Return the (X, Y) coordinate for the center point of the cell that contains the specified text.  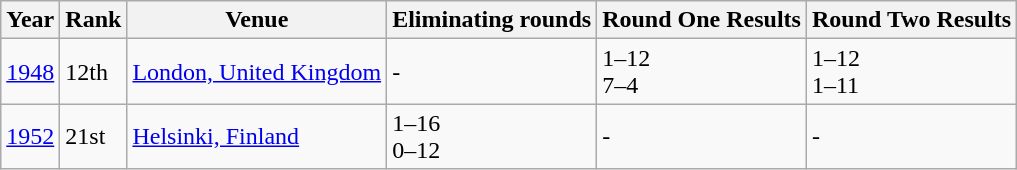
Eliminating rounds (492, 20)
1–16 0–12 (492, 136)
Helsinki, Finland (257, 136)
Venue (257, 20)
Year (30, 20)
1–12 7–4 (702, 72)
Rank (94, 20)
1948 (30, 72)
1952 (30, 136)
Round Two Results (911, 20)
1–12 1–11 (911, 72)
London, United Kingdom (257, 72)
Round One Results (702, 20)
21st (94, 136)
12th (94, 72)
